Search for the cell housing the specified text and yield its [X, Y] center coordinate. 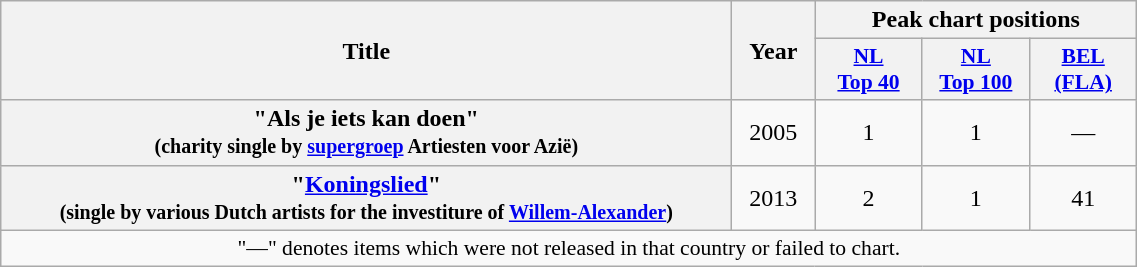
41 [1084, 198]
NLTop 100 [976, 70]
— [1084, 132]
"Als je iets kan doen"(charity single by supergroep Artiesten voor Azië) [366, 132]
Title [366, 50]
NLTop 40 [868, 70]
BEL(FLA) [1084, 70]
2 [868, 198]
2005 [774, 132]
Year [774, 50]
Peak chart positions [976, 20]
2013 [774, 198]
"—" denotes items which were not released in that country or failed to chart. [569, 248]
"Koningslied"(single by various Dutch artists for the investiture of Willem-Alexander) [366, 198]
